Find where the given text appears and provide that cell's center as (X, Y) coordinate. 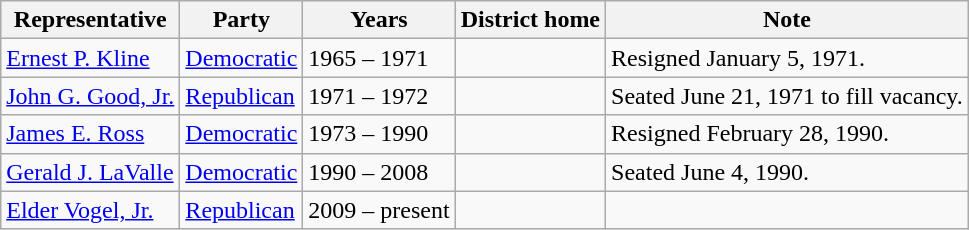
1990 – 2008 (379, 172)
1973 – 1990 (379, 134)
Party (242, 20)
Seated June 4, 1990. (788, 172)
Elder Vogel, Jr. (90, 210)
James E. Ross (90, 134)
Years (379, 20)
2009 – present (379, 210)
John G. Good, Jr. (90, 96)
Gerald J. LaValle (90, 172)
Note (788, 20)
District home (530, 20)
1971 – 1972 (379, 96)
Ernest P. Kline (90, 58)
1965 – 1971 (379, 58)
Resigned February 28, 1990. (788, 134)
Representative (90, 20)
Resigned January 5, 1971. (788, 58)
Seated June 21, 1971 to fill vacancy. (788, 96)
